Pinpoint the cell where the given text exists, returning its [x, y] midpoint coordinate. 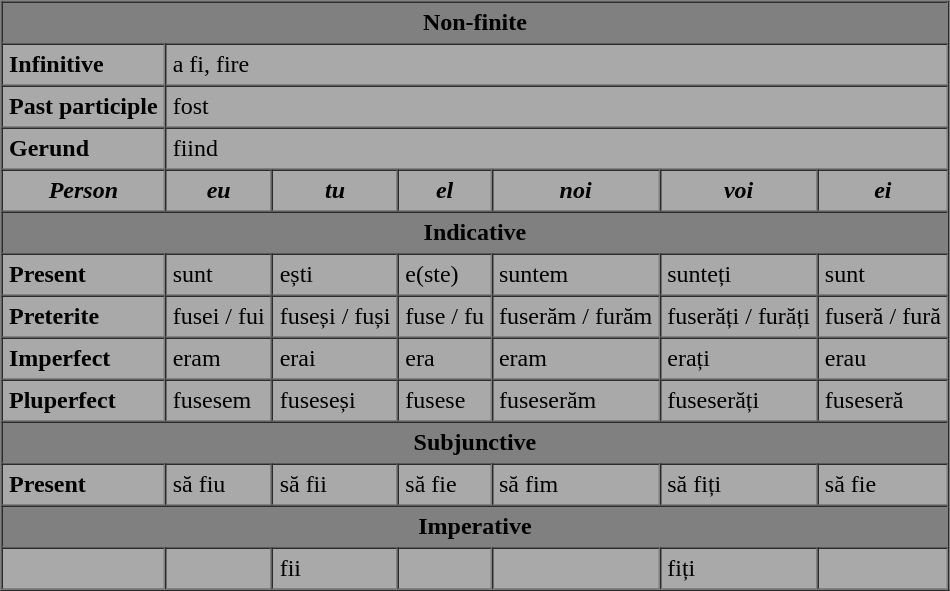
eu [218, 191]
fusese [445, 401]
Gerund [84, 149]
Preterite [84, 317]
fiind [556, 149]
a fi, fire [556, 65]
să fiu [218, 485]
erați [739, 359]
fuse / fu [445, 317]
Pluperfect [84, 401]
fiți [739, 569]
fuserăți / furăți [739, 317]
să fiți [739, 485]
Person [84, 191]
ei [882, 191]
fii [335, 569]
fuseși / fuși [335, 317]
sunteți [739, 275]
erau [882, 359]
Past participle [84, 107]
Infinitive [84, 65]
voi [739, 191]
era [445, 359]
el [445, 191]
să fii [335, 485]
Imperative [476, 527]
fuseseră [882, 401]
erai [335, 359]
Indicative [476, 233]
fuseseși [335, 401]
fuseră / fură [882, 317]
ești [335, 275]
tu [335, 191]
Subjunctive [476, 443]
Non-finite [476, 23]
fuseserăți [739, 401]
e(ste) [445, 275]
fuseserăm [575, 401]
să fim [575, 485]
fost [556, 107]
fusesem [218, 401]
Imperfect [84, 359]
suntem [575, 275]
noi [575, 191]
fuserăm / furăm [575, 317]
fusei / fui [218, 317]
